Capture the cell that displays the provided text and extract its (x, y) central coordinate. 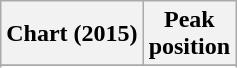
Peakposition (189, 34)
Chart (2015) (72, 34)
